Search for the cell housing the specified text and yield its (X, Y) center coordinate. 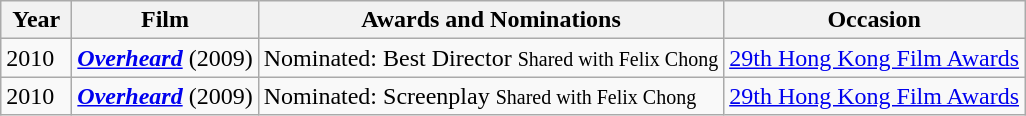
Film (165, 20)
Awards and Nominations (490, 20)
Nominated: Best Director Shared with Felix Chong (490, 58)
Year (36, 20)
Occasion (874, 20)
Nominated: Screenplay Shared with Felix Chong (490, 96)
